Scan for the cell matching the given text and deliver its (x, y) coordinate at center. 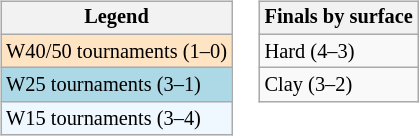
Clay (3–2) (339, 85)
Hard (4–3) (339, 51)
Legend (116, 18)
Finals by surface (339, 18)
W25 tournaments (3–1) (116, 85)
W15 tournaments (3–4) (116, 119)
W40/50 tournaments (1–0) (116, 51)
